Provide the [x, y] coordinate of the cell's center where the given text is located.  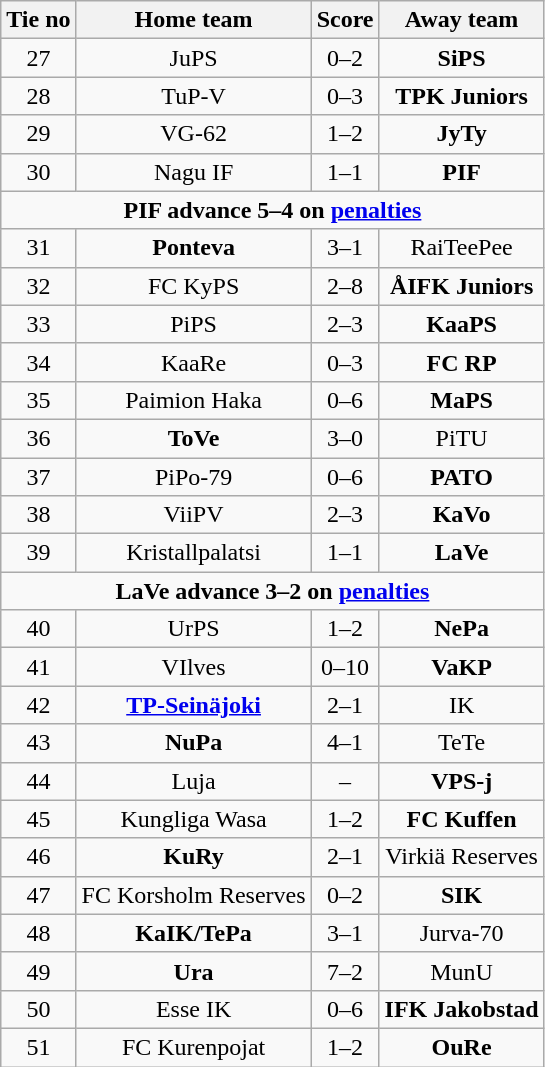
TuP-V [194, 96]
KaVo [462, 515]
Kungliga Wasa [194, 819]
27 [38, 58]
PIF advance 5–4 on penalties [272, 210]
37 [38, 477]
SIK [462, 895]
IFK Jakobstad [462, 1009]
2–8 [345, 286]
Virkiä Reserves [462, 857]
– [345, 781]
36 [38, 438]
50 [38, 1009]
7–2 [345, 971]
VaKP [462, 667]
30 [38, 172]
Score [345, 20]
ViiPV [194, 515]
UrPS [194, 629]
PiPo-79 [194, 477]
Away team [462, 20]
Paimion Haka [194, 400]
4–1 [345, 743]
FC RP [462, 362]
PiTU [462, 438]
Home team [194, 20]
Ponteva [194, 248]
IK [462, 705]
43 [38, 743]
ÅIFK Juniors [462, 286]
48 [38, 933]
PiPS [194, 324]
MaPS [462, 400]
OuRe [462, 1047]
VG-62 [194, 134]
42 [38, 705]
40 [38, 629]
RaiTeePee [462, 248]
ToVe [194, 438]
FC Kurenpojat [194, 1047]
39 [38, 553]
Tie no [38, 20]
JuPS [194, 58]
Nagu IF [194, 172]
JyTy [462, 134]
FC Kuffen [462, 819]
PIF [462, 172]
35 [38, 400]
PATO [462, 477]
VPS-j [462, 781]
KaaPS [462, 324]
TeTe [462, 743]
38 [38, 515]
LaVe [462, 553]
FC Korsholm Reserves [194, 895]
Esse IK [194, 1009]
32 [38, 286]
Luja [194, 781]
SiPS [462, 58]
3–0 [345, 438]
VIlves [194, 667]
TPK Juniors [462, 96]
34 [38, 362]
Kristallpalatsi [194, 553]
MunU [462, 971]
KaIK/TePa [194, 933]
KuRy [194, 857]
0–10 [345, 667]
45 [38, 819]
Ura [194, 971]
TP-Seinäjoki [194, 705]
44 [38, 781]
51 [38, 1047]
33 [38, 324]
NePa [462, 629]
49 [38, 971]
46 [38, 857]
LaVe advance 3–2 on penalties [272, 591]
31 [38, 248]
41 [38, 667]
47 [38, 895]
28 [38, 96]
FC KyPS [194, 286]
NuPa [194, 743]
Jurva-70 [462, 933]
29 [38, 134]
KaaRe [194, 362]
